Search for the cell housing the specified text and yield its [x, y] center coordinate. 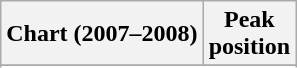
Peakposition [249, 34]
Chart (2007–2008) [102, 34]
